Find where the given text appears and provide that cell's center as [X, Y] coordinate. 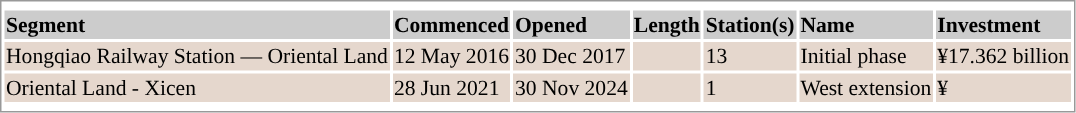
Name [866, 24]
30 Dec 2017 [572, 56]
28 Jun 2021 [451, 88]
13 [750, 56]
Oriental Land - Xicen [196, 88]
12 May 2016 [451, 56]
Hongqiao Railway Station — Oriental Land [196, 56]
¥ [1004, 88]
30 Nov 2024 [572, 88]
Opened [572, 24]
1 [750, 88]
West extension [866, 88]
¥17.362 billion [1004, 56]
Initial phase [866, 56]
Station(s) [750, 24]
Length [666, 24]
Commenced [451, 24]
Segment [196, 24]
Investment [1004, 24]
